From the cell containing the given text, extract its center point as [X, Y] coordinate. 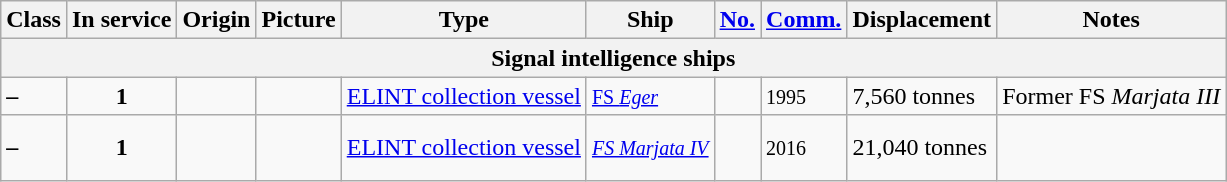
2016 [804, 148]
Displacement [922, 20]
Signal intelligence ships [614, 58]
Origin [216, 20]
In service [121, 20]
Class [34, 20]
FS Eger [650, 96]
Former FS Marjata III [1112, 96]
Comm. [804, 20]
Ship [650, 20]
21,040 tonnes [922, 148]
Notes [1112, 20]
Picture [298, 20]
FS Marjata IV [650, 148]
1995 [804, 96]
No. [737, 20]
Type [464, 20]
7,560 tonnes [922, 96]
